For the text-containing cell, return its midpoint in [X, Y] coordinate format. 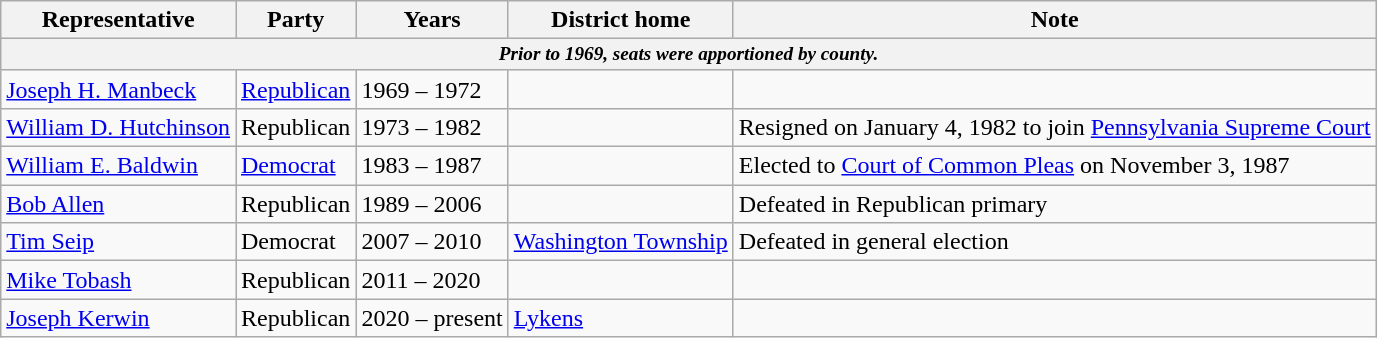
William D. Hutchinson [118, 128]
Years [432, 20]
2011 – 2020 [432, 280]
Prior to 1969, seats were apportioned by county. [689, 55]
District home [620, 20]
Joseph Kerwin [118, 318]
2020 – present [432, 318]
Joseph H. Manbeck [118, 89]
William E. Baldwin [118, 166]
Mike Tobash [118, 280]
Washington Township [620, 242]
Tim Seip [118, 242]
Representative [118, 20]
1983 – 1987 [432, 166]
Bob Allen [118, 204]
Note [1054, 20]
2007 – 2010 [432, 242]
1969 – 1972 [432, 89]
1973 – 1982 [432, 128]
Defeated in general election [1054, 242]
Lykens [620, 318]
Defeated in Republican primary [1054, 204]
Party [296, 20]
Resigned on January 4, 1982 to join Pennsylvania Supreme Court [1054, 128]
1989 – 2006 [432, 204]
Elected to Court of Common Pleas on November 3, 1987 [1054, 166]
